Provide the [x, y] coordinate of the cell's center where the given text is located.  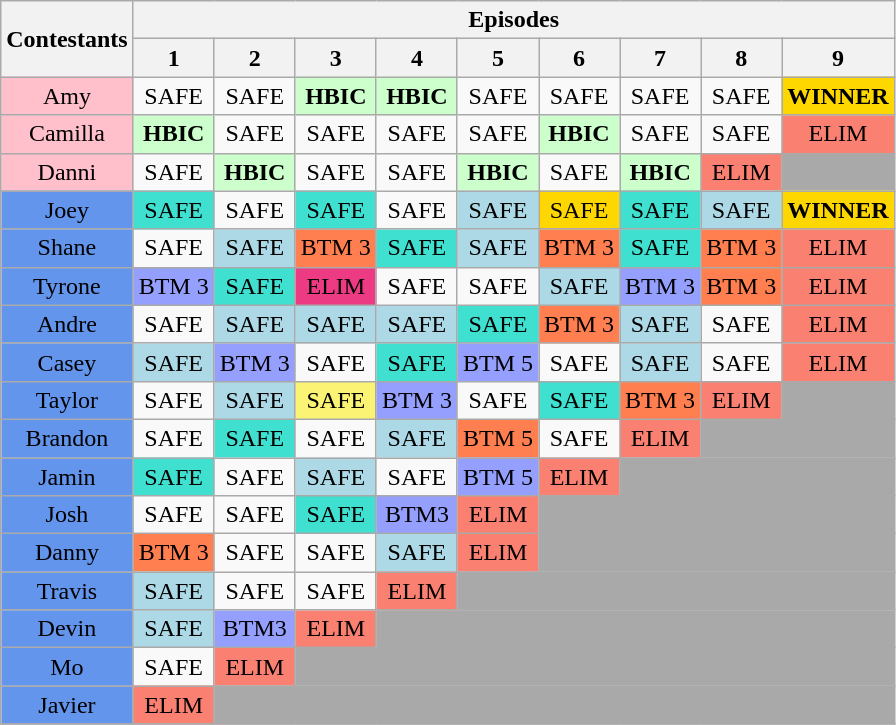
3 [336, 58]
Shane [67, 248]
4 [416, 58]
Javier [67, 705]
5 [498, 58]
9 [838, 58]
Amy [67, 96]
Brandon [67, 438]
Jamin [67, 477]
Casey [67, 362]
Taylor [67, 400]
6 [578, 58]
Devin [67, 629]
Andre [67, 324]
7 [660, 58]
Danny [67, 553]
2 [254, 58]
Episodes [514, 20]
Mo [67, 667]
Tyrone [67, 286]
Contestants [67, 39]
Josh [67, 515]
Travis [67, 591]
Joey [67, 210]
8 [742, 58]
Camilla [67, 134]
Danni [67, 172]
1 [174, 58]
